Pinpoint the cell where the given text exists, returning its (x, y) midpoint coordinate. 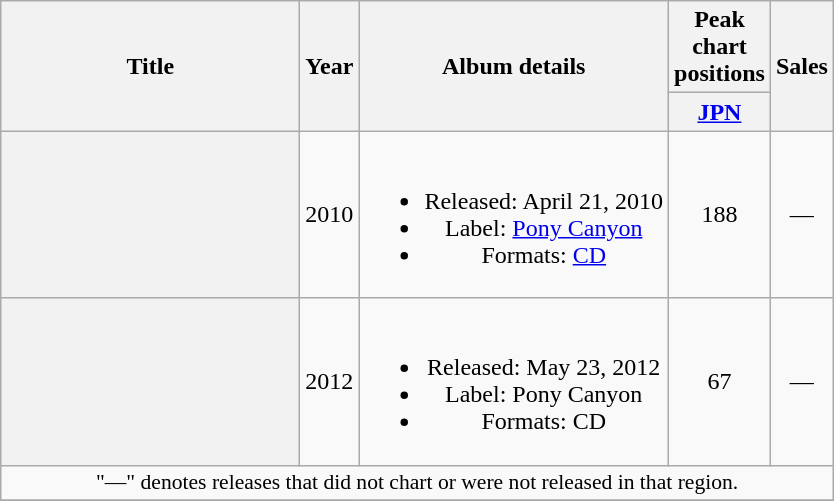
Title (150, 66)
67 (720, 382)
"—" denotes releases that did not chart or were not released in that region. (418, 483)
Released: April 21, 2010Label: Pony CanyonFormats: CD (514, 214)
Album details (514, 66)
JPN (720, 112)
Year (330, 66)
Sales (802, 66)
2010 (330, 214)
188 (720, 214)
2012 (330, 382)
Released: May 23, 2012Label: Pony CanyonFormats: CD (514, 382)
Peak chart positions (720, 47)
